Scan for the cell matching the given text and deliver its (X, Y) coordinate at center. 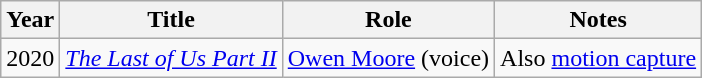
Title (171, 20)
Owen Moore (voice) (388, 58)
Year (30, 20)
The Last of Us Part II (171, 58)
Notes (598, 20)
2020 (30, 58)
Role (388, 20)
Also motion capture (598, 58)
